Identify which cell holds the provided text, then report its (x, y) central coordinate. 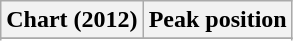
Chart (2012) (72, 20)
Peak position (218, 20)
